Extract the (X, Y) coordinate from the center of the cell holding the provided text.  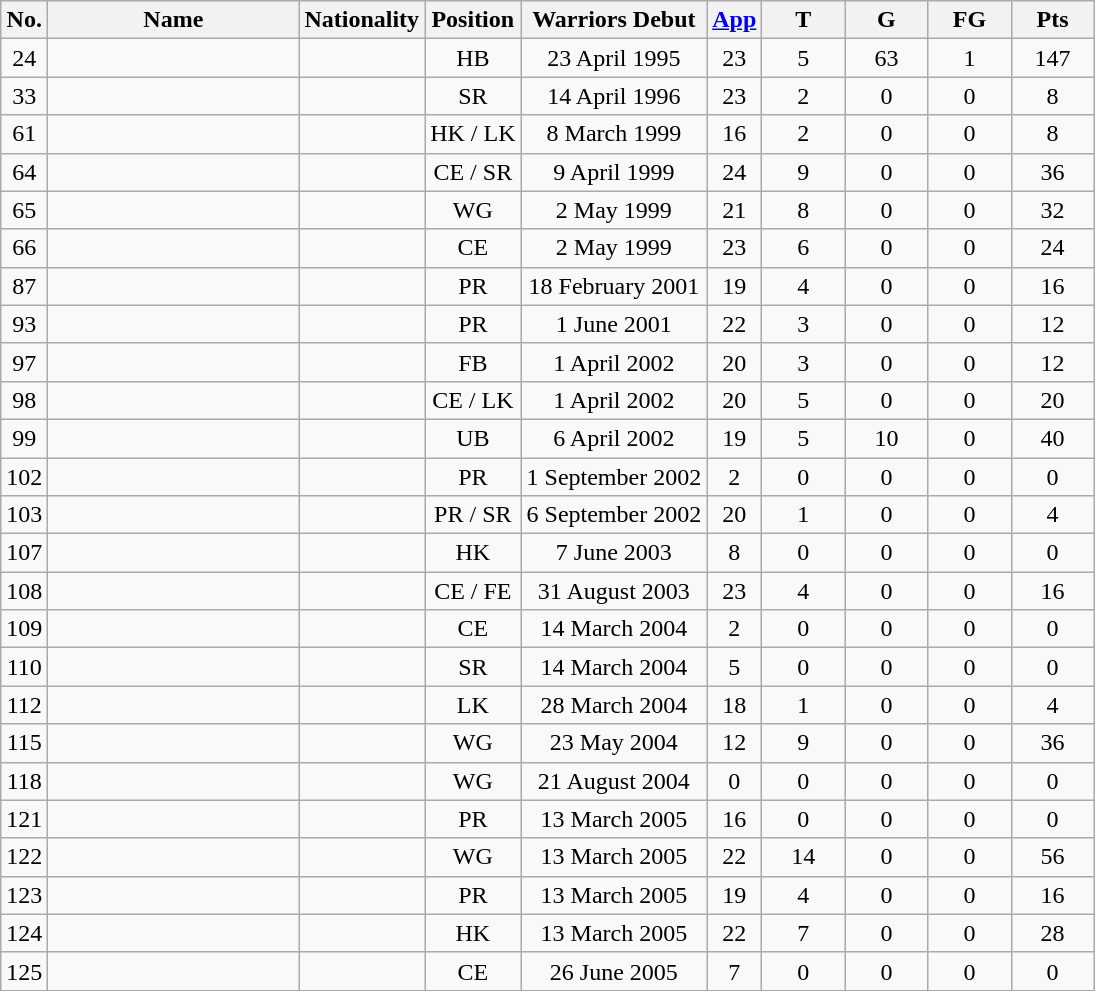
107 (24, 553)
23 April 1995 (614, 58)
147 (1052, 58)
FB (473, 362)
97 (24, 362)
6 April 2002 (614, 438)
103 (24, 515)
LK (473, 705)
26 June 2005 (614, 971)
121 (24, 819)
40 (1052, 438)
115 (24, 743)
33 (24, 96)
6 September 2002 (614, 515)
124 (24, 933)
UB (473, 438)
21 August 2004 (614, 781)
63 (886, 58)
Name (174, 20)
FG (970, 20)
109 (24, 629)
18 February 2001 (614, 286)
App (734, 20)
G (886, 20)
Nationality (362, 20)
14 April 1996 (614, 96)
56 (1052, 857)
CE / SR (473, 172)
HK / LK (473, 134)
98 (24, 400)
122 (24, 857)
125 (24, 971)
65 (24, 210)
99 (24, 438)
23 May 2004 (614, 743)
102 (24, 477)
CE / FE (473, 591)
10 (886, 438)
108 (24, 591)
PR / SR (473, 515)
28 March 2004 (614, 705)
32 (1052, 210)
T (804, 20)
123 (24, 895)
28 (1052, 933)
14 (804, 857)
HB (473, 58)
Position (473, 20)
8 March 1999 (614, 134)
18 (734, 705)
110 (24, 667)
6 (804, 248)
112 (24, 705)
Pts (1052, 20)
21 (734, 210)
1 September 2002 (614, 477)
66 (24, 248)
Warriors Debut (614, 20)
87 (24, 286)
1 June 2001 (614, 324)
31 August 2003 (614, 591)
CE / LK (473, 400)
9 April 1999 (614, 172)
93 (24, 324)
118 (24, 781)
64 (24, 172)
No. (24, 20)
61 (24, 134)
7 June 2003 (614, 553)
